Return [X, Y] of the center of cell containing provided text 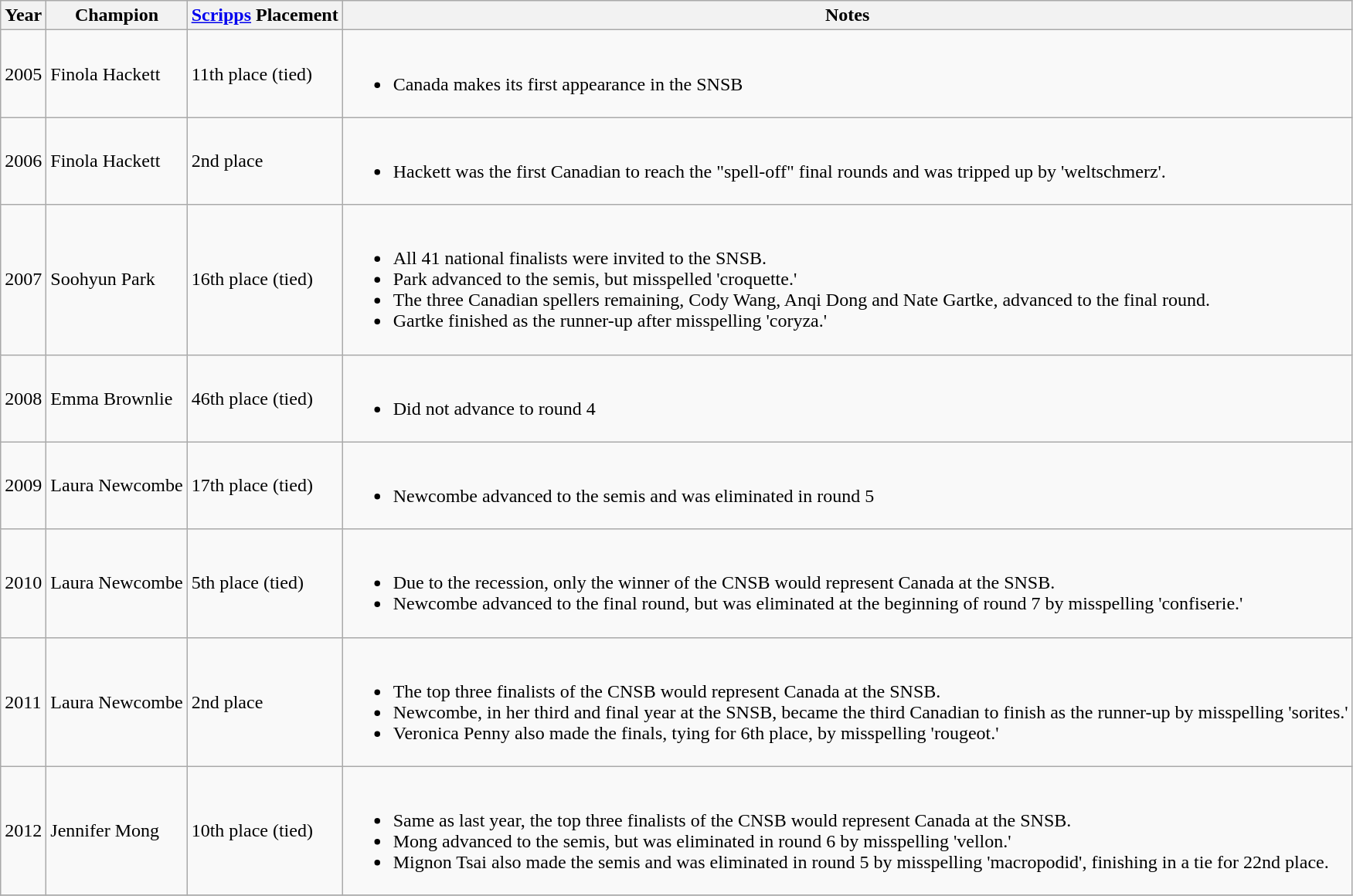
Canada makes its first appearance in the SNSB [847, 74]
Notes [847, 15]
Hackett was the first Canadian to reach the "spell-off" final rounds and was tripped up by 'weltschmerz'. [847, 161]
Did not advance to round 4 [847, 399]
Year [23, 15]
11th place (tied) [264, 74]
2012 [23, 831]
10th place (tied) [264, 831]
Scripps Placement [264, 15]
46th place (tied) [264, 399]
2007 [23, 280]
2008 [23, 399]
Emma Brownlie [117, 399]
2011 [23, 701]
Newcombe advanced to the semis and was eliminated in round 5 [847, 485]
16th place (tied) [264, 280]
Soohyun Park [117, 280]
2006 [23, 161]
2010 [23, 583]
2005 [23, 74]
Jennifer Mong [117, 831]
Champion [117, 15]
2009 [23, 485]
17th place (tied) [264, 485]
5th place (tied) [264, 583]
